Provide the (X, Y) coordinate of the cell's center where the given text is located.  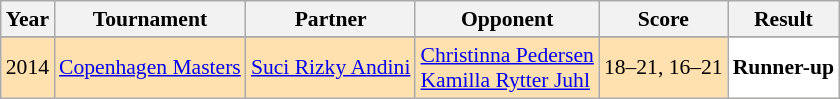
Copenhagen Masters (150, 68)
18–21, 16–21 (664, 68)
Year (28, 19)
Tournament (150, 19)
Score (664, 19)
Opponent (506, 19)
Christinna Pedersen Kamilla Rytter Juhl (506, 68)
Partner (331, 19)
2014 (28, 68)
Suci Rizky Andini (331, 68)
Runner-up (784, 68)
Result (784, 19)
